From the cell containing the given text, extract its center point as [X, Y] coordinate. 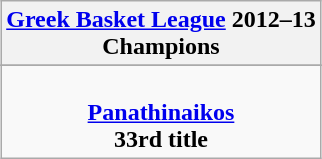
Greek Basket League 2012–13Champions [162, 34]
Panathinaikos33rd title [162, 112]
